Detect which cell encompasses the target text, then output its [X, Y] center coordinate. 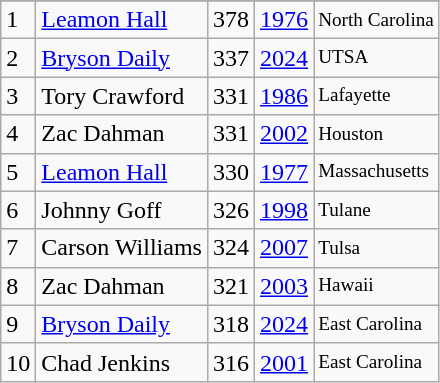
1 [18, 20]
1976 [284, 20]
4 [18, 134]
326 [230, 210]
Lafayette [376, 96]
2 [18, 58]
316 [230, 362]
8 [18, 286]
Johnny Goff [122, 210]
378 [230, 20]
2003 [284, 286]
Chad Jenkins [122, 362]
9 [18, 324]
Tulane [376, 210]
337 [230, 58]
Houston [376, 134]
2007 [284, 248]
321 [230, 286]
North Carolina [376, 20]
7 [18, 248]
Tory Crawford [122, 96]
1977 [284, 172]
1998 [284, 210]
10 [18, 362]
1986 [284, 96]
6 [18, 210]
330 [230, 172]
324 [230, 248]
2001 [284, 362]
5 [18, 172]
Hawaii [376, 286]
Carson Williams [122, 248]
318 [230, 324]
2002 [284, 134]
3 [18, 96]
UTSA [376, 58]
Massachusetts [376, 172]
Tulsa [376, 248]
